From the cell containing the given text, extract its center point as (x, y) coordinate. 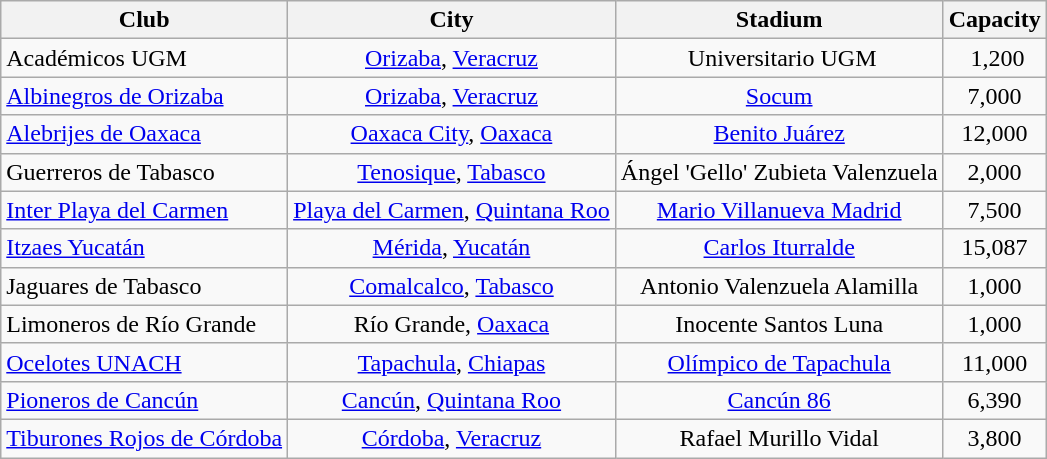
Académicos UGM (144, 58)
2,000 (994, 172)
Inocente Santos Luna (779, 324)
Cancún, Quintana Roo (452, 400)
15,087 (994, 248)
Playa del Carmen, Quintana Roo (452, 210)
Cancún 86 (779, 400)
Alebrijes de Oaxaca (144, 134)
11,000 (994, 362)
Universitario UGM (779, 58)
Jaguares de Tabasco (144, 286)
Albinegros de Orizaba (144, 96)
Carlos Iturralde (779, 248)
Tapachula, Chiapas (452, 362)
Tiburones Rojos de Córdoba (144, 438)
Pioneros de Cancún (144, 400)
Mérida, Yucatán (452, 248)
Comalcalco, Tabasco (452, 286)
Socum (779, 96)
6,390 (994, 400)
Limoneros de Río Grande (144, 324)
Tenosique, Tabasco (452, 172)
Itzaes Yucatán (144, 248)
Inter Playa del Carmen (144, 210)
Club (144, 20)
7,500 (994, 210)
1,200 (994, 58)
12,000 (994, 134)
Río Grande, Oaxaca (452, 324)
Oaxaca City, Oaxaca (452, 134)
7,000 (994, 96)
Ocelotes UNACH (144, 362)
Ángel 'Gello' Zubieta Valenzuela (779, 172)
Córdoba, Veracruz (452, 438)
Guerreros de Tabasco (144, 172)
Capacity (994, 20)
City (452, 20)
3,800 (994, 438)
Stadium (779, 20)
Antonio Valenzuela Alamilla (779, 286)
Rafael Murillo Vidal (779, 438)
Olímpico de Tapachula (779, 362)
Mario Villanueva Madrid (779, 210)
Benito Juárez (779, 134)
